Determine the [X, Y] coordinate at the center of the cell enclosing the given text.  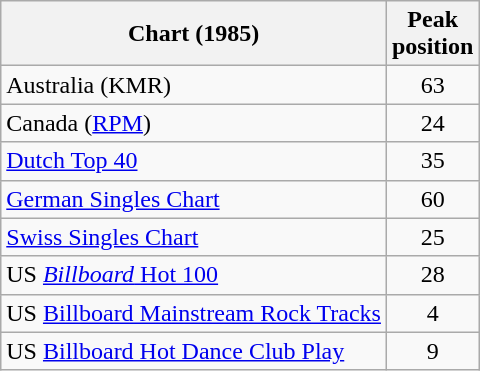
Canada (RPM) [194, 123]
US Billboard Mainstream Rock Tracks [194, 313]
Australia (KMR) [194, 85]
Dutch Top 40 [194, 161]
25 [432, 237]
60 [432, 199]
4 [432, 313]
9 [432, 351]
US Billboard Hot Dance Club Play [194, 351]
63 [432, 85]
Peakposition [432, 34]
Chart (1985) [194, 34]
US Billboard Hot 100 [194, 275]
35 [432, 161]
28 [432, 275]
Swiss Singles Chart [194, 237]
24 [432, 123]
German Singles Chart [194, 199]
